Determine the [X, Y] coordinate at the center of the cell enclosing the given text.  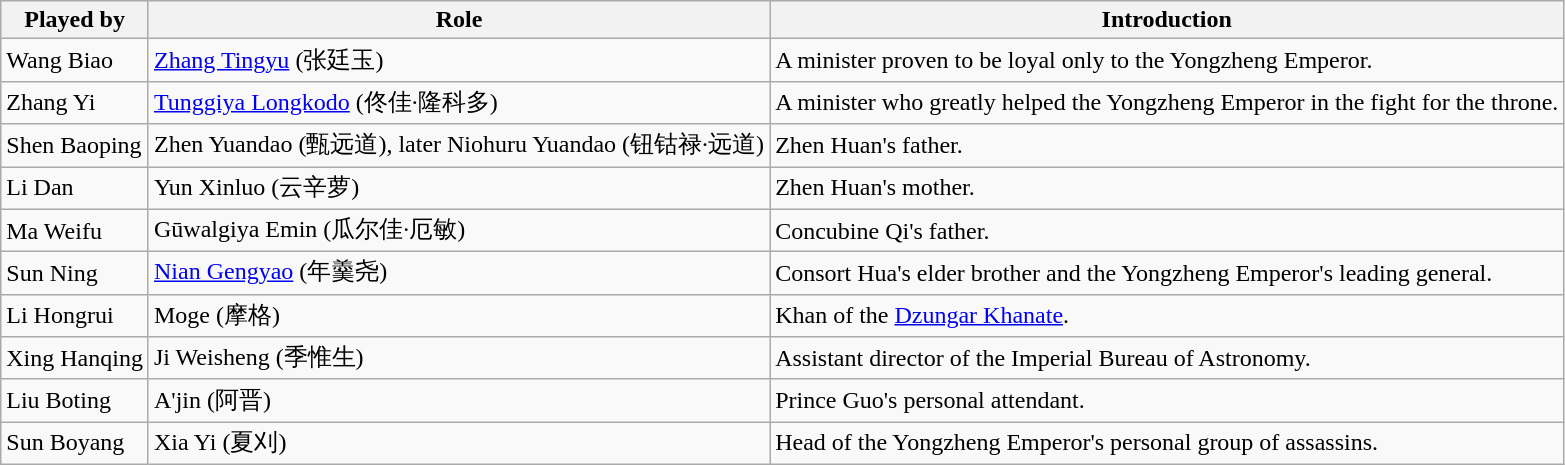
Zhen Huan's mother. [1167, 188]
A minister who greatly helped the Yongzheng Emperor in the fight for the throne. [1167, 102]
Tunggiya Longkodo (佟佳·隆科多) [458, 102]
A minister proven to be loyal only to the Yongzheng Emperor. [1167, 60]
A'jin (阿晋) [458, 400]
Played by [75, 20]
Gūwalgiya Emin (瓜尔佳·厄敏) [458, 230]
Consort Hua's elder brother and the Yongzheng Emperor's leading general. [1167, 274]
Li Dan [75, 188]
Khan of the Dzungar Khanate. [1167, 316]
Ji Weisheng (季惟生) [458, 358]
Sun Boyang [75, 444]
Prince Guo's personal attendant. [1167, 400]
Zhang Yi [75, 102]
Liu Boting [75, 400]
Shen Baoping [75, 146]
Zhang Tingyu (张廷玉) [458, 60]
Sun Ning [75, 274]
Role [458, 20]
Li Hongrui [75, 316]
Ma Weifu [75, 230]
Head of the Yongzheng Emperor's personal group of assassins. [1167, 444]
Moge (摩格) [458, 316]
Introduction [1167, 20]
Xia Yi (夏刈) [458, 444]
Assistant director of the Imperial Bureau of Astronomy. [1167, 358]
Concubine Qi's father. [1167, 230]
Xing Hanqing [75, 358]
Zhen Yuandao (甄远道), later Niohuru Yuandao (钮钴禄·远道) [458, 146]
Wang Biao [75, 60]
Zhen Huan's father. [1167, 146]
Nian Gengyao (年羹尧) [458, 274]
Yun Xinluo (云辛萝) [458, 188]
